Output the [X, Y] coordinate of the center of the cell containing the given text.  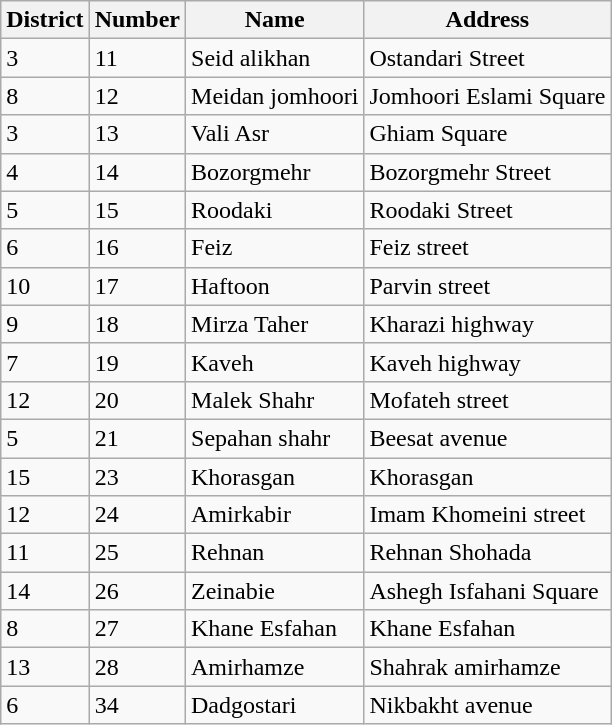
Meidan jomhoori [275, 96]
Feiz [275, 248]
Sepahan shahr [275, 438]
Nikbakht avenue [488, 705]
34 [137, 705]
Haftoon [275, 286]
26 [137, 591]
7 [45, 362]
20 [137, 400]
Ostandari Street [488, 58]
Ghiam Square [488, 134]
Malek Shahr [275, 400]
Mirza Taher [275, 324]
16 [137, 248]
Feiz street [488, 248]
Name [275, 20]
27 [137, 629]
Kharazi highway [488, 324]
9 [45, 324]
Kaveh [275, 362]
Mofateh street [488, 400]
Jomhoori Eslami Square [488, 96]
25 [137, 553]
Number [137, 20]
District [45, 20]
Address [488, 20]
Amirhamze [275, 667]
24 [137, 515]
Ashegh Isfahani Square [488, 591]
Roodaki [275, 210]
Vali Asr [275, 134]
10 [45, 286]
Rehnan Shohada [488, 553]
19 [137, 362]
Beesat avenue [488, 438]
Dadgostari [275, 705]
Amirkabir [275, 515]
Shahrak amirhamze [488, 667]
Rehnan [275, 553]
17 [137, 286]
Zeinabie [275, 591]
Imam Khomeini street [488, 515]
23 [137, 477]
Bozorgmehr [275, 172]
Seid alikhan [275, 58]
Bozorgmehr Street [488, 172]
Parvin street [488, 286]
Roodaki Street [488, 210]
28 [137, 667]
21 [137, 438]
18 [137, 324]
4 [45, 172]
Kaveh highway [488, 362]
